Extract the (X, Y) coordinate from the center of the cell holding the provided text.  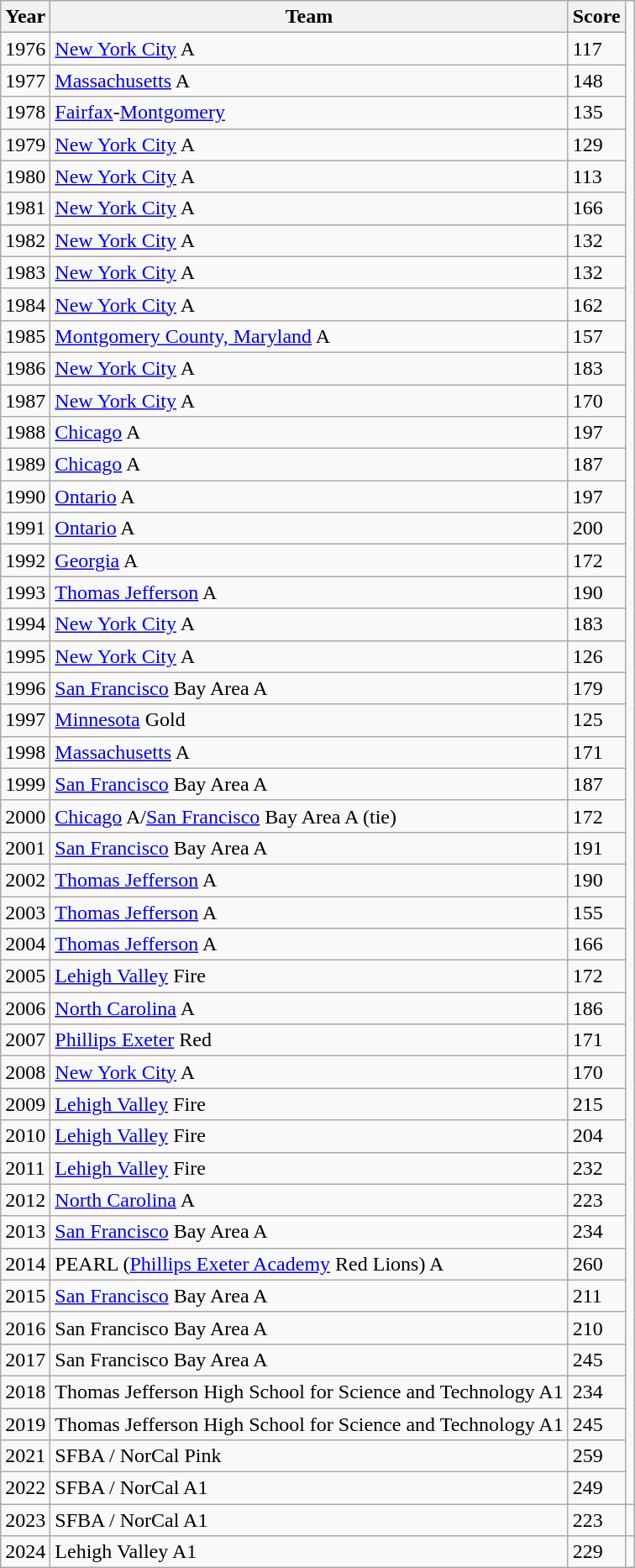
Fairfax-Montgomery (309, 113)
1983 (25, 272)
2018 (25, 1392)
2009 (25, 1104)
2003 (25, 912)
232 (596, 1168)
2005 (25, 976)
129 (596, 145)
2019 (25, 1424)
1977 (25, 81)
2006 (25, 1008)
Chicago A/San Francisco Bay Area A (tie) (309, 816)
113 (596, 176)
125 (596, 720)
2007 (25, 1040)
2022 (25, 1488)
2001 (25, 848)
2010 (25, 1136)
PEARL (Phillips Exeter Academy Red Lions) A (309, 1264)
229 (596, 1552)
2012 (25, 1200)
210 (596, 1328)
1979 (25, 145)
2008 (25, 1072)
1987 (25, 401)
1978 (25, 113)
2021 (25, 1456)
200 (596, 529)
2002 (25, 880)
Phillips Exeter Red (309, 1040)
1988 (25, 433)
249 (596, 1488)
Year (25, 17)
1985 (25, 336)
1989 (25, 465)
1992 (25, 560)
155 (596, 912)
1990 (25, 497)
SFBA / NorCal Pink (309, 1456)
1984 (25, 304)
2011 (25, 1168)
Montgomery County, Maryland A (309, 336)
1996 (25, 688)
Georgia A (309, 560)
215 (596, 1104)
260 (596, 1264)
1998 (25, 752)
Lehigh Valley A1 (309, 1552)
2024 (25, 1552)
1997 (25, 720)
2004 (25, 944)
1991 (25, 529)
179 (596, 688)
2000 (25, 816)
1980 (25, 176)
126 (596, 656)
1999 (25, 784)
1986 (25, 368)
162 (596, 304)
186 (596, 1008)
2014 (25, 1264)
Team (309, 17)
117 (596, 49)
148 (596, 81)
2023 (25, 1520)
1976 (25, 49)
1995 (25, 656)
1982 (25, 240)
1994 (25, 624)
Score (596, 17)
2013 (25, 1232)
2017 (25, 1360)
157 (596, 336)
2016 (25, 1328)
Minnesota Gold (309, 720)
2015 (25, 1296)
191 (596, 848)
211 (596, 1296)
204 (596, 1136)
1981 (25, 208)
135 (596, 113)
1993 (25, 592)
259 (596, 1456)
